Find where the given text appears and provide that cell's center as [X, Y] coordinate. 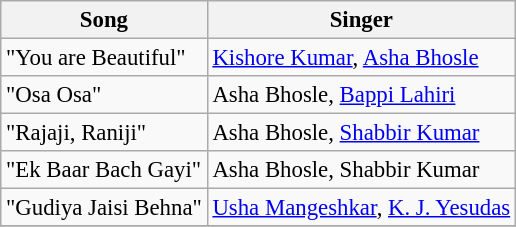
Asha Bhosle, Bappi Lahiri [361, 95]
"Ek Baar Bach Gayi" [104, 170]
Singer [361, 20]
"Gudiya Jaisi Behna" [104, 208]
"Osa Osa" [104, 95]
"Rajaji, Raniji" [104, 133]
Kishore Kumar, Asha Bhosle [361, 58]
"You are Beautiful" [104, 58]
Usha Mangeshkar, K. J. Yesudas [361, 208]
Song [104, 20]
